Find where the given text appears and provide that cell's center as (x, y) coordinate. 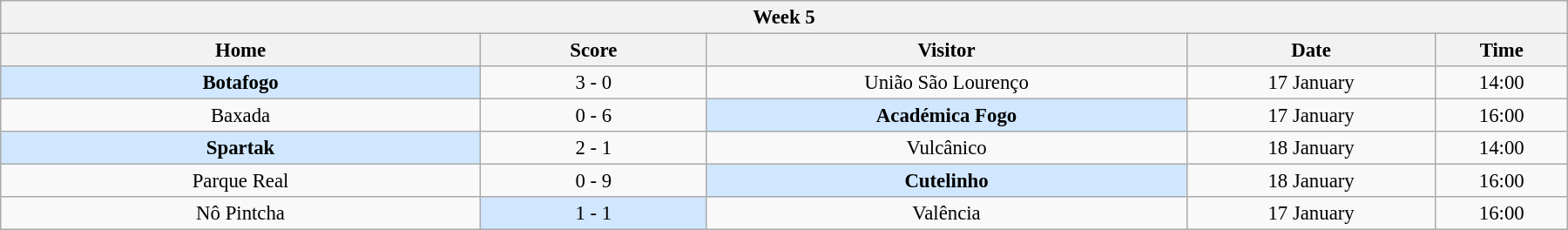
Score (594, 51)
Time (1502, 51)
Baxada (240, 116)
Home (240, 51)
União São Lourenço (947, 83)
Spartak (240, 148)
3 - 0 (594, 83)
1 - 1 (594, 213)
Valência (947, 213)
Date (1310, 51)
Visitor (947, 51)
2 - 1 (594, 148)
Nô Pintcha (240, 213)
Botafogo (240, 83)
Parque Real (240, 181)
Vulcânico (947, 148)
0 - 9 (594, 181)
Académica Fogo (947, 116)
Cutelinho (947, 181)
Week 5 (784, 17)
0 - 6 (594, 116)
